Locate the cell with the specified text and output its [x, y] center coordinate. 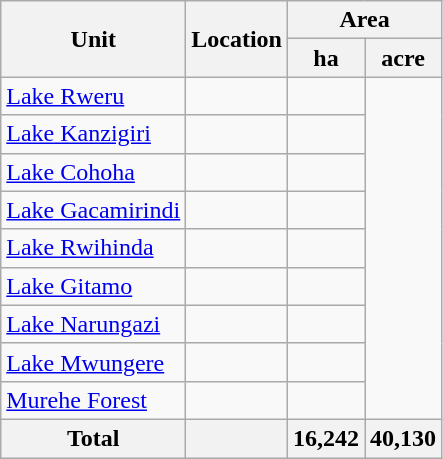
Lake Narungazi [94, 324]
Lake Gacamirindi [94, 210]
Lake Mwungere [94, 362]
Murehe Forest [94, 400]
acre [404, 58]
Lake Rwihinda [94, 248]
Total [94, 438]
ha [326, 58]
Lake Gitamo [94, 286]
Location [237, 39]
40,130 [404, 438]
Lake Cohoha [94, 172]
Lake Kanzigiri [94, 134]
Lake Rweru [94, 96]
Area [364, 20]
Unit [94, 39]
16,242 [326, 438]
